Search for the cell housing the specified text and yield its (X, Y) center coordinate. 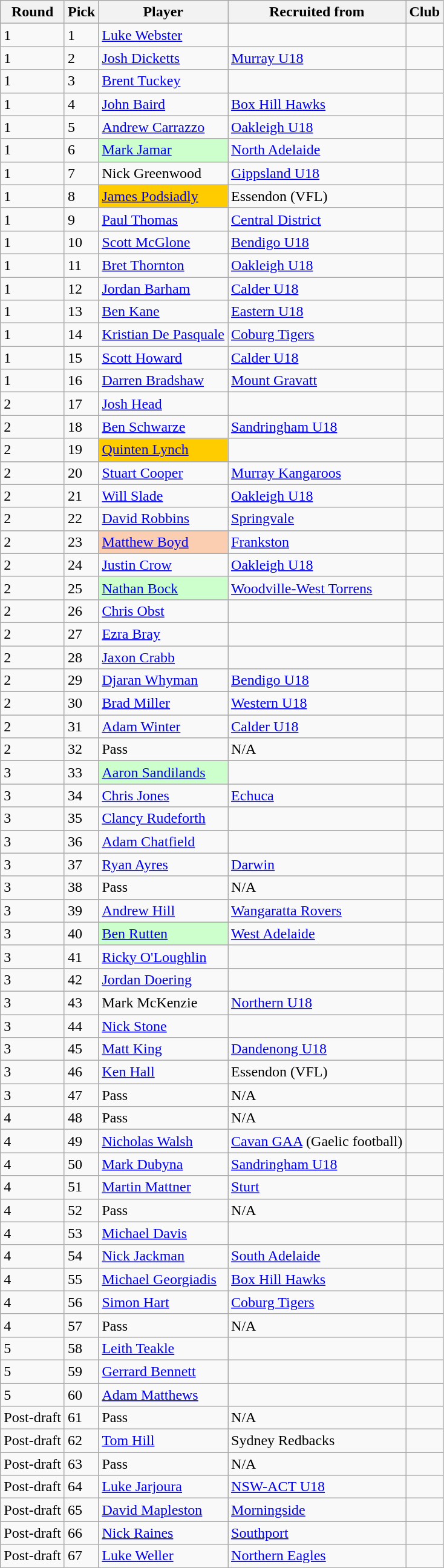
Luke Jarjoura (163, 1487)
36 (81, 842)
Will Slade (163, 496)
South Adelaide (317, 1256)
Nick Stone (163, 1026)
30 (81, 703)
Brent Tuckey (163, 81)
10 (81, 242)
Chris Obst (163, 611)
6 (81, 150)
Sturt (317, 1187)
47 (81, 1095)
Mark McKenzie (163, 1003)
11 (81, 265)
Pick (81, 12)
Ezra Bray (163, 634)
64 (81, 1487)
39 (81, 911)
Nick Jackman (163, 1256)
56 (81, 1302)
38 (81, 888)
Ricky O'Loughlin (163, 957)
Murray U18 (317, 58)
Ryan Ayres (163, 865)
Quinten Lynch (163, 450)
Stuart Cooper (163, 473)
Simon Hart (163, 1302)
Paul Thomas (163, 219)
49 (81, 1141)
29 (81, 680)
15 (81, 358)
Cavan GAA (Gaelic football) (317, 1141)
32 (81, 749)
Round (33, 12)
31 (81, 726)
Southport (317, 1533)
33 (81, 772)
60 (81, 1394)
Club (425, 12)
Darwin (317, 865)
Adam Chatfield (163, 842)
Frankston (317, 542)
19 (81, 450)
50 (81, 1164)
27 (81, 634)
59 (81, 1371)
Matt King (163, 1049)
65 (81, 1510)
53 (81, 1233)
23 (81, 542)
Morningside (317, 1510)
35 (81, 819)
26 (81, 611)
17 (81, 404)
Tom Hill (163, 1441)
62 (81, 1441)
7 (81, 173)
45 (81, 1049)
Jordan Doering (163, 980)
Adam Matthews (163, 1394)
51 (81, 1187)
Northern Eagles (317, 1556)
Mark Jamar (163, 150)
37 (81, 865)
James Podsiadly (163, 196)
Gippsland U18 (317, 173)
Nathan Bock (163, 588)
40 (81, 934)
24 (81, 565)
Andrew Hill (163, 911)
Adam Winter (163, 726)
Jaxon Crabb (163, 657)
Echuca (317, 796)
67 (81, 1556)
20 (81, 473)
Nick Greenwood (163, 173)
Central District (317, 219)
Michael Georgiadis (163, 1279)
55 (81, 1279)
Chris Jones (163, 796)
Player (163, 12)
Luke Webster (163, 35)
16 (81, 381)
Nick Raines (163, 1533)
9 (81, 219)
12 (81, 289)
Scott Howard (163, 358)
Woodville-West Torrens (317, 588)
Martin Mattner (163, 1187)
63 (81, 1464)
Darren Bradshaw (163, 381)
Wangaratta Rovers (317, 911)
Nicholas Walsh (163, 1141)
Springvale (317, 519)
Brad Miller (163, 703)
58 (81, 1348)
61 (81, 1418)
8 (81, 196)
Aaron Sandilands (163, 772)
Dandenong U18 (317, 1049)
Northern U18 (317, 1003)
Sydney Redbacks (317, 1441)
Gerrard Bennett (163, 1371)
Leith Teakle (163, 1348)
Mark Dubyna (163, 1164)
North Adelaide (317, 150)
Ben Rutten (163, 934)
Ben Schwarze (163, 427)
Ben Kane (163, 312)
18 (81, 427)
42 (81, 980)
28 (81, 657)
43 (81, 1003)
Kristian De Pasquale (163, 335)
Eastern U18 (317, 312)
66 (81, 1533)
Mount Gravatt (317, 381)
41 (81, 957)
NSW-ACT U18 (317, 1487)
Justin Crow (163, 565)
54 (81, 1256)
14 (81, 335)
Clancy Rudeforth (163, 819)
John Baird (163, 104)
44 (81, 1026)
57 (81, 1325)
Ken Hall (163, 1072)
Josh Dicketts (163, 58)
David Robbins (163, 519)
David Mapleston (163, 1510)
West Adelaide (317, 934)
34 (81, 796)
Bret Thornton (163, 265)
48 (81, 1118)
Josh Head (163, 404)
22 (81, 519)
21 (81, 496)
Matthew Boyd (163, 542)
13 (81, 312)
46 (81, 1072)
Scott McGlone (163, 242)
Michael Davis (163, 1233)
52 (81, 1210)
Andrew Carrazzo (163, 127)
Western U18 (317, 703)
Murray Kangaroos (317, 473)
Luke Weller (163, 1556)
Djaran Whyman (163, 680)
Recruited from (317, 12)
Jordan Barham (163, 289)
25 (81, 588)
